For the text-containing cell, return its midpoint in [X, Y] coordinate format. 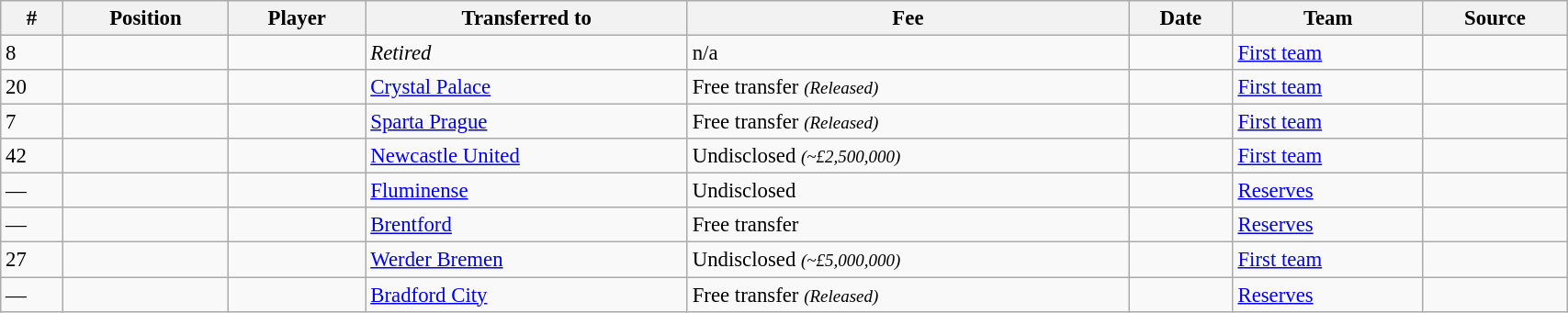
n/a [908, 53]
20 [32, 87]
Brentford [526, 225]
Undisclosed (~£2,500,000) [908, 156]
Player [298, 18]
Source [1495, 18]
Werder Bremen [526, 260]
Crystal Palace [526, 87]
Date [1181, 18]
Bradford City [526, 295]
Sparta Prague [526, 122]
Transferred to [526, 18]
Fee [908, 18]
Newcastle United [526, 156]
Undisclosed (~£5,000,000) [908, 260]
Team [1328, 18]
Position [145, 18]
# [32, 18]
Undisclosed [908, 191]
27 [32, 260]
Fluminense [526, 191]
Retired [526, 53]
Free transfer [908, 225]
8 [32, 53]
42 [32, 156]
7 [32, 122]
